Extract the [x, y] coordinate from the center of the cell holding the provided text.  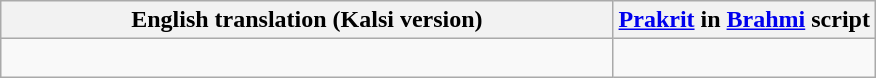
English translation (Kalsi version) [307, 20]
Prakrit in Brahmi script [744, 20]
